Extract the (x, y) coordinate from the center of the cell holding the provided text.  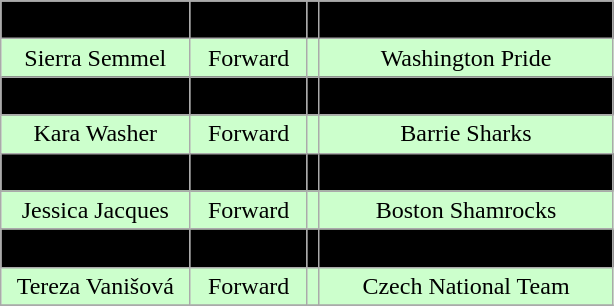
Washington Pride (466, 58)
Kara Washer (96, 134)
Sierra Semmel (96, 58)
East Coast Wizards (466, 96)
Goaltender (249, 20)
Ebba Strandberg (96, 172)
Barrie Sharks (466, 134)
Jillian Flynn (96, 20)
Jessica Jacques (96, 210)
Swedish National U-18 Team (466, 172)
Brittany Colton (96, 96)
Tereza Vanišová (96, 286)
Vendula Pribylová (96, 248)
Boston Shamrocks (466, 210)
Presque Isle HS (Male) (466, 20)
